Scan for the cell matching the given text and deliver its (x, y) coordinate at center. 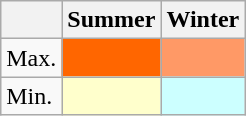
Summer (112, 20)
Max. (32, 58)
Min. (32, 96)
Winter (203, 20)
